Extract the (x, y) coordinate from the center of the cell holding the provided text.  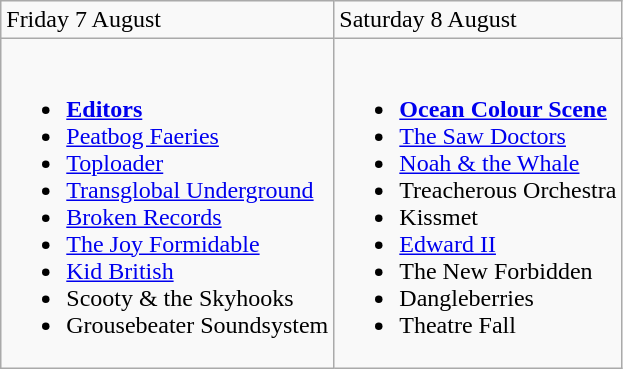
EditorsPeatbog FaeriesToploaderTransglobal UndergroundBroken RecordsThe Joy FormidableKid BritishScooty & the SkyhooksGrousebeater Soundsystem (168, 204)
Saturday 8 August (478, 20)
Ocean Colour SceneThe Saw DoctorsNoah & the WhaleTreacherous OrchestraKissmetEdward IIThe New ForbiddenDangleberriesTheatre Fall (478, 204)
Friday 7 August (168, 20)
